Pinpoint the cell where the given text exists, returning its [X, Y] midpoint coordinate. 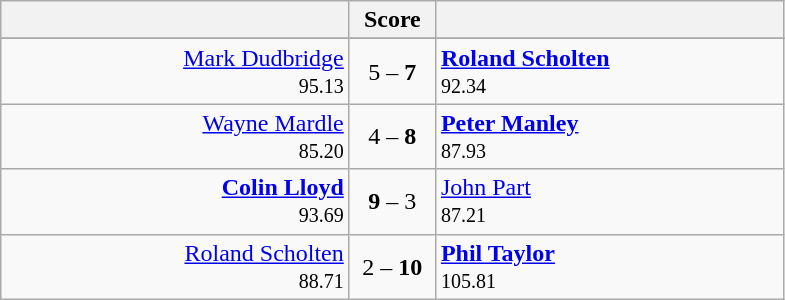
Roland Scholten 88.71 [176, 266]
9 – 3 [392, 202]
Phil Taylor 105.81 [610, 266]
Colin Lloyd 93.69 [176, 202]
Score [392, 20]
John Part 87.21 [610, 202]
2 – 10 [392, 266]
Mark Dudbridge 95.13 [176, 72]
5 – 7 [392, 72]
4 – 8 [392, 136]
Wayne Mardle 85.20 [176, 136]
Peter Manley 87.93 [610, 136]
Roland Scholten 92.34 [610, 72]
